Determine the [X, Y] coordinate at the center of the cell enclosing the given text.  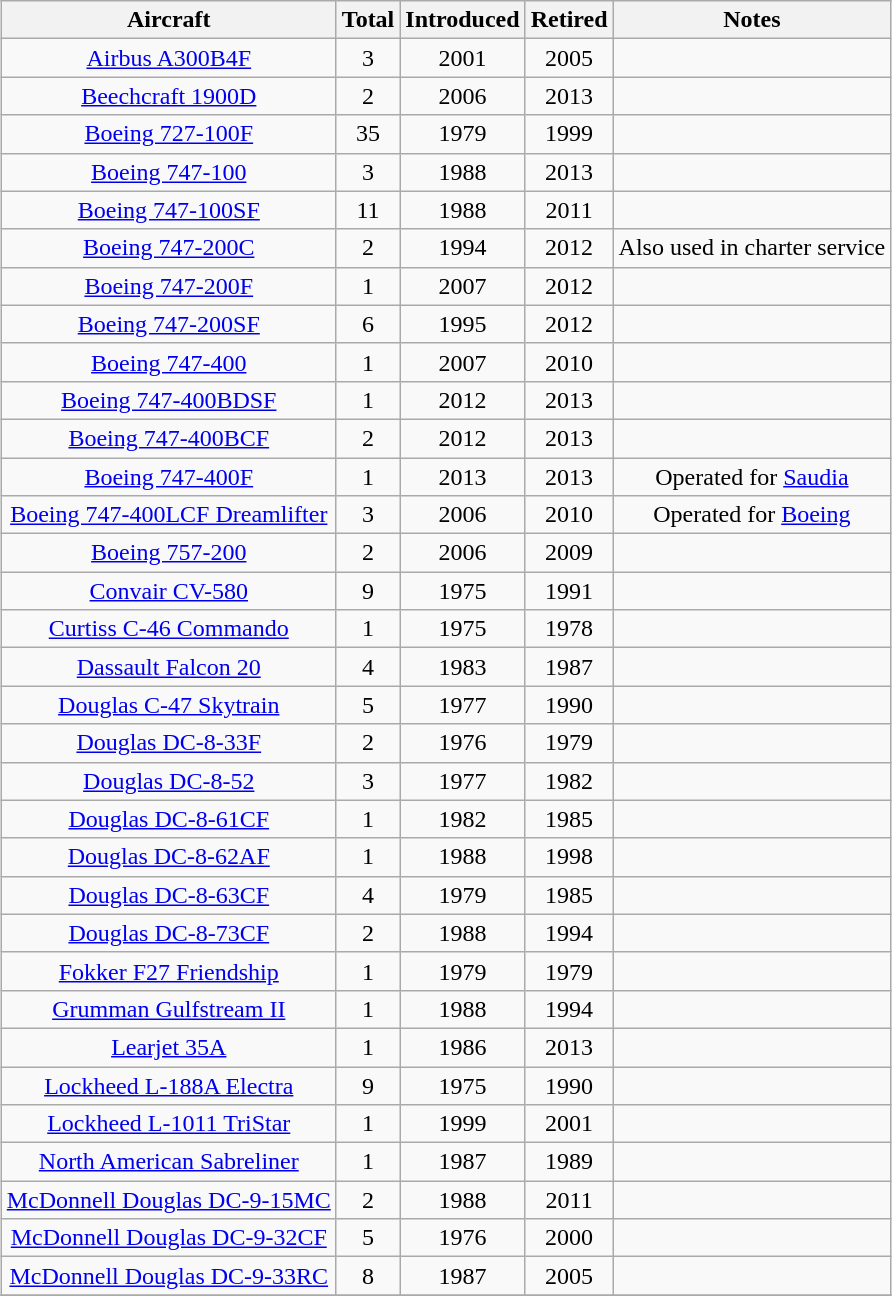
Operated for Saudia [752, 477]
1998 [569, 857]
2009 [569, 553]
1989 [569, 1162]
Boeing 747-400BCF [168, 438]
Grumman Gulfstream II [168, 1009]
Introduced [462, 20]
35 [368, 134]
Aircraft [168, 20]
Total [368, 20]
6 [368, 324]
Boeing 747-200SF [168, 324]
Lockheed L-1011 TriStar [168, 1124]
Notes [752, 20]
Douglas DC-8-62AF [168, 857]
Retired [569, 20]
Learjet 35A [168, 1047]
Douglas DC-8-52 [168, 781]
1983 [462, 667]
Airbus A300B4F [168, 58]
Boeing 757-200 [168, 553]
Boeing 727-100F [168, 134]
North American Sabreliner [168, 1162]
1991 [569, 591]
Boeing 747-100 [168, 172]
McDonnell Douglas DC-9-32CF [168, 1238]
11 [368, 210]
Douglas DC-8-73CF [168, 933]
Douglas DC-8-61CF [168, 819]
Also used in charter service [752, 248]
Lockheed L-188A Electra [168, 1085]
McDonnell Douglas DC-9-15MC [168, 1200]
Boeing 747-400LCF Dreamlifter [168, 515]
Douglas DC-8-63CF [168, 895]
Boeing 747-200C [168, 248]
Douglas DC-8-33F [168, 743]
Fokker F27 Friendship [168, 971]
Operated for Boeing [752, 515]
1986 [462, 1047]
8 [368, 1276]
McDonnell Douglas DC-9-33RC [168, 1276]
Boeing 747-400F [168, 477]
Curtiss C-46 Commando [168, 629]
1995 [462, 324]
Boeing 747-400 [168, 362]
Beechcraft 1900D [168, 96]
2000 [569, 1238]
Convair CV-580 [168, 591]
Boeing 747-200F [168, 286]
Boeing 747-100SF [168, 210]
1978 [569, 629]
Douglas C-47 Skytrain [168, 705]
Boeing 747-400BDSF [168, 400]
Dassault Falcon 20 [168, 667]
